From the cell containing the given text, extract its center point as (X, Y) coordinate. 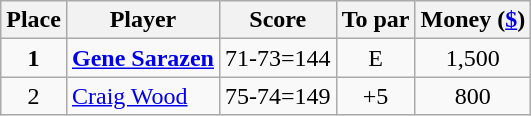
75-74=149 (278, 96)
71-73=144 (278, 58)
Player (142, 20)
2 (34, 96)
Place (34, 20)
Craig Wood (142, 96)
1 (34, 58)
800 (473, 96)
Gene Sarazen (142, 58)
1,500 (473, 58)
+5 (376, 96)
To par (376, 20)
Score (278, 20)
E (376, 58)
Money ($) (473, 20)
